Return (x, y) of the center of cell containing provided text 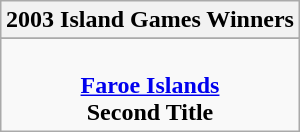
Faroe IslandsSecond Title (150, 85)
2003 Island Games Winners (150, 20)
